From the cell containing the given text, extract its center point as (x, y) coordinate. 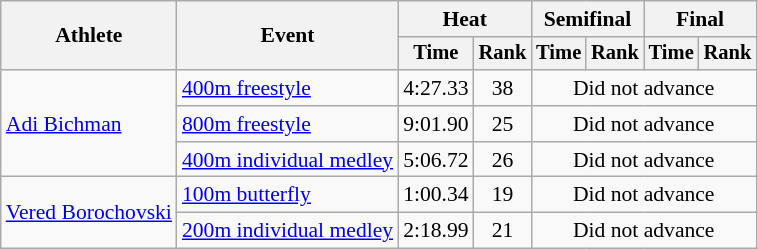
Heat (464, 19)
9:01.90 (436, 124)
Semifinal (587, 19)
4:27.33 (436, 88)
Event (288, 36)
800m freestyle (288, 124)
Athlete (89, 36)
Final (700, 19)
1:00.34 (436, 195)
21 (503, 231)
400m freestyle (288, 88)
200m individual medley (288, 231)
2:18.99 (436, 231)
400m individual medley (288, 160)
100m butterfly (288, 195)
5:06.72 (436, 160)
19 (503, 195)
26 (503, 160)
25 (503, 124)
Vered Borochovski (89, 212)
38 (503, 88)
Adi Bichman (89, 124)
